Pinpoint the cell where the given text exists, returning its [x, y] midpoint coordinate. 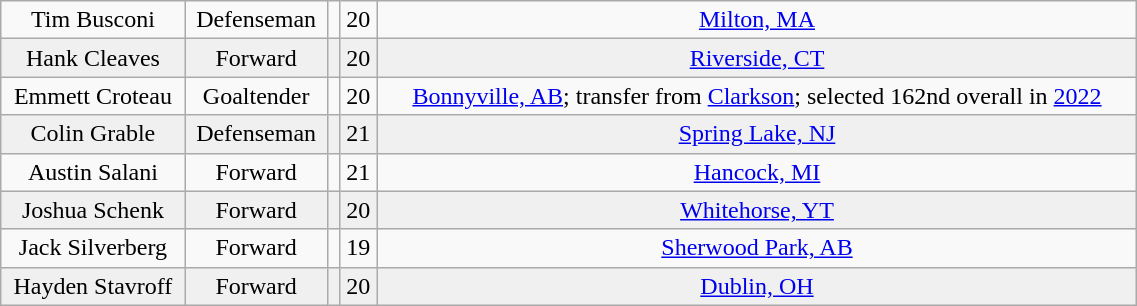
Spring Lake, NJ [757, 134]
Austin Salani [93, 172]
Jack Silverberg [93, 248]
Goaltender [256, 96]
Dublin, OH [757, 286]
Hancock, MI [757, 172]
19 [358, 248]
Colin Grable [93, 134]
Joshua Schenk [93, 210]
Bonnyville, AB; transfer from Clarkson; selected 162nd overall in 2022 [757, 96]
Hayden Stavroff [93, 286]
Riverside, CT [757, 58]
Tim Busconi [93, 20]
Sherwood Park, AB [757, 248]
Hank Cleaves [93, 58]
Whitehorse, YT [757, 210]
Milton, MA [757, 20]
Emmett Croteau [93, 96]
